Scan for the cell matching the given text and deliver its (x, y) coordinate at center. 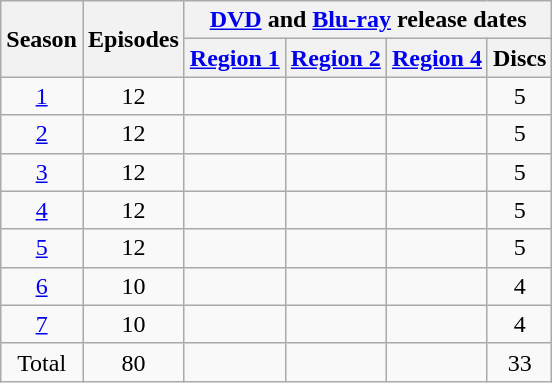
Region 4 (436, 58)
Total (42, 362)
1 (42, 96)
33 (519, 362)
3 (42, 172)
Episodes (133, 39)
Season (42, 39)
Discs (519, 58)
DVD and Blu-ray release dates (368, 20)
7 (42, 324)
80 (133, 362)
Region 2 (336, 58)
6 (42, 286)
2 (42, 134)
Region 1 (234, 58)
